Search for the cell housing the specified text and yield its (x, y) center coordinate. 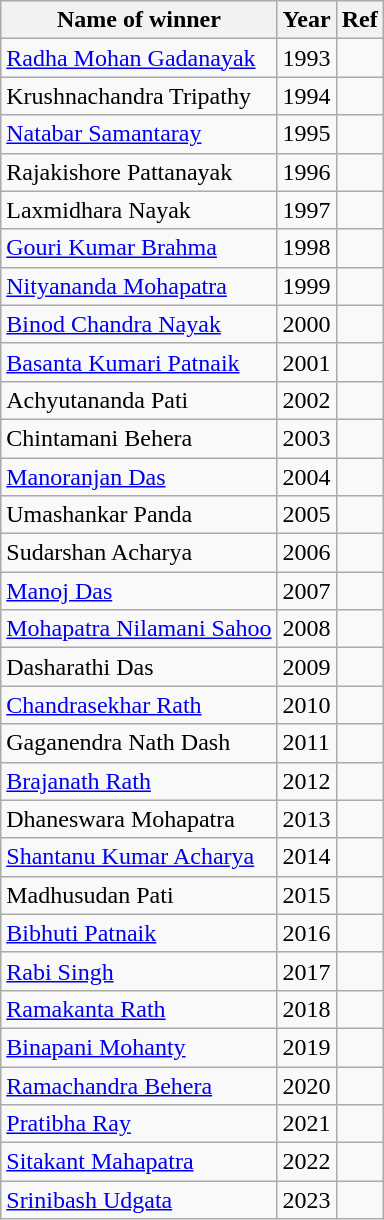
2000 (306, 324)
Chandrasekhar Rath (139, 705)
2022 (306, 1162)
Ramakanta Rath (139, 1009)
2008 (306, 629)
2014 (306, 857)
Madhusudan Pati (139, 895)
Chintamani Behera (139, 438)
2015 (306, 895)
Bibhuti Patnaik (139, 933)
2004 (306, 477)
2018 (306, 1009)
Sitakant Mahapatra (139, 1162)
1998 (306, 248)
1995 (306, 134)
2016 (306, 933)
Shantanu Kumar Acharya (139, 857)
2017 (306, 971)
1997 (306, 210)
Ref (360, 20)
Umashankar Panda (139, 515)
Pratibha Ray (139, 1124)
2013 (306, 819)
Radha Mohan Gadanayak (139, 58)
2011 (306, 743)
Gouri Kumar Brahma (139, 248)
2023 (306, 1200)
Srinibash Udgata (139, 1200)
2021 (306, 1124)
2012 (306, 781)
Krushnachandra Tripathy (139, 96)
Manoj Das (139, 591)
Manoranjan Das (139, 477)
Binod Chandra Nayak (139, 324)
Mohapatra Nilamani Sahoo (139, 629)
Nityananda Mohapatra (139, 286)
Rabi Singh (139, 971)
Binapani Mohanty (139, 1047)
Gaganendra Nath Dash (139, 743)
Rajakishore Pattanayak (139, 172)
Brajanath Rath (139, 781)
2002 (306, 400)
Dhaneswara Mohapatra (139, 819)
Natabar Samantaray (139, 134)
2020 (306, 1085)
1993 (306, 58)
2010 (306, 705)
2006 (306, 553)
Name of winner (139, 20)
1994 (306, 96)
2005 (306, 515)
1999 (306, 286)
1996 (306, 172)
Basanta Kumari Patnaik (139, 362)
Achyutananda Pati (139, 400)
Sudarshan Acharya (139, 553)
2003 (306, 438)
2019 (306, 1047)
2009 (306, 667)
2001 (306, 362)
Laxmidhara Nayak (139, 210)
2007 (306, 591)
Year (306, 20)
Ramachandra Behera (139, 1085)
Dasharathi Das (139, 667)
